Detect which cell encompasses the target text, then output its [X, Y] center coordinate. 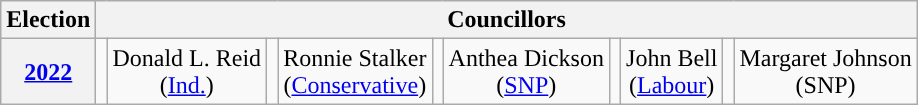
Donald L. Reid(Ind.) [187, 72]
Councillors [506, 20]
Anthea Dickson(SNP) [526, 72]
John Bell(Labour) [672, 72]
Margaret Johnson(SNP) [826, 72]
2022 [48, 72]
Ronnie Stalker(Conservative) [355, 72]
Election [48, 20]
